Provide the (x, y) coordinate of the cell's center where the given text is located.  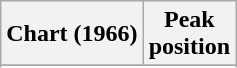
Chart (1966) (72, 34)
Peak position (189, 34)
